Search for the cell housing the specified text and yield its (x, y) center coordinate. 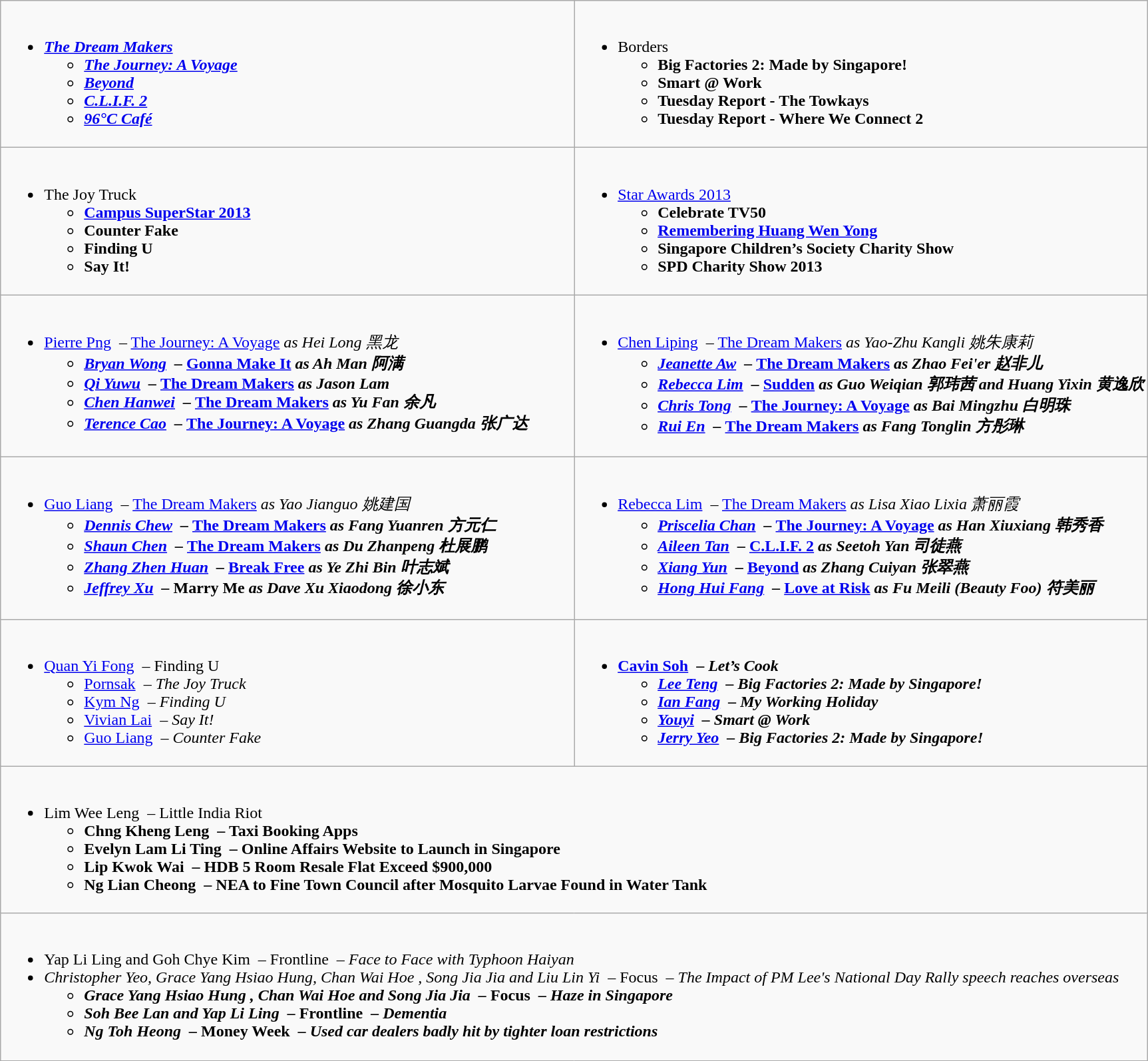
The Dream Makers The Journey: A VoyageBeyondC.L.I.F. 296°C Café (287, 75)
BordersBig Factories 2: Made by Singapore!Smart @ WorkTuesday Report - The TowkaysTuesday Report - Where We Connect 2 (861, 75)
Quan Yi Fong – Finding UPornsak – The Joy TruckKym Ng – Finding UVivian Lai – Say It!Guo Liang – Counter Fake (287, 692)
The Joy TruckCampus SuperStar 2013Counter FakeFinding USay It! (287, 221)
Star Awards 2013Celebrate TV50Remembering Huang Wen YongSingapore Children’s Society Charity ShowSPD Charity Show 2013 (861, 221)
